Extract the (x, y) coordinate from the center of the cell holding the provided text.  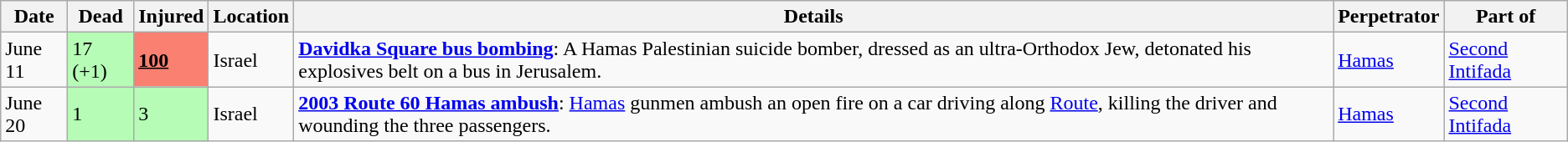
June 11 (34, 60)
3 (171, 114)
Part of (1506, 17)
1 (101, 114)
Details (814, 17)
Perpetrator (1389, 17)
Dead (101, 17)
2003 Route 60 Hamas ambush: Hamas gunmen ambush an open fire on a car driving along Route, killing the driver and wounding the three passengers. (814, 114)
June 20 (34, 114)
Date (34, 17)
100 (171, 60)
Injured (171, 17)
Location (251, 17)
17 (+1) (101, 60)
